Detect which cell encompasses the target text, then output its (X, Y) center coordinate. 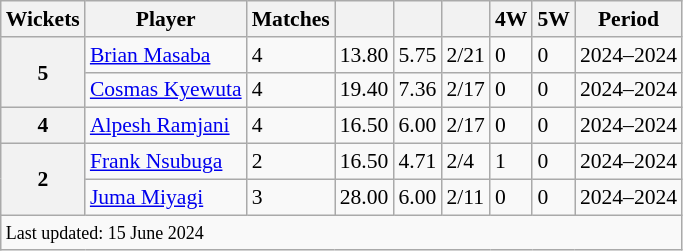
5.75 (417, 55)
Last updated: 15 June 2024 (342, 233)
7.36 (417, 90)
4.71 (417, 162)
Juma Miyagi (166, 197)
Period (628, 19)
Wickets (43, 19)
28.00 (364, 197)
Frank Nsubuga (166, 162)
5 (43, 72)
Matches (291, 19)
Alpesh Ramjani (166, 126)
2/4 (466, 162)
5W (554, 19)
3 (291, 197)
1 (512, 162)
Player (166, 19)
2/11 (466, 197)
2/21 (466, 55)
13.80 (364, 55)
Brian Masaba (166, 55)
Cosmas Kyewuta (166, 90)
19.40 (364, 90)
4W (512, 19)
